Pinpoint the cell where the given text exists, returning its (X, Y) midpoint coordinate. 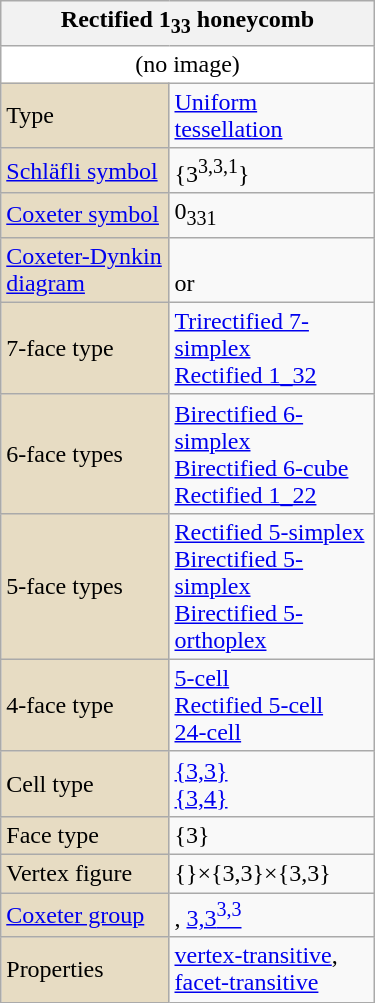
5-cellRectified 5-cell24-cell (272, 705)
5-face types (85, 586)
, 3,33,3 (272, 916)
6-face types (85, 454)
Schläfli symbol (85, 170)
(no image) (188, 64)
Face type (85, 835)
{33,3,1} (272, 170)
or (272, 270)
{}×{3,3}×{3,3} (272, 874)
{3,3}{3,4} (272, 784)
Coxeter symbol (85, 215)
Coxeter group (85, 916)
{3} (272, 835)
Properties (85, 970)
Rectified 5-simplexBirectified 5-simplexBirectified 5-orthoplex (272, 586)
Vertex figure (85, 874)
Type (85, 116)
vertex-transitive, facet-transitive (272, 970)
Uniform tessellation (272, 116)
Coxeter-Dynkin diagram (85, 270)
Birectified 6-simplexBirectified 6-cubeRectified 1_22 (272, 454)
7-face type (85, 348)
0331 (272, 215)
Trirectified 7-simplexRectified 1_32 (272, 348)
4-face type (85, 705)
Rectified 133 honeycomb (188, 23)
Cell type (85, 784)
